Scan for the cell matching the given text and deliver its [x, y] coordinate at center. 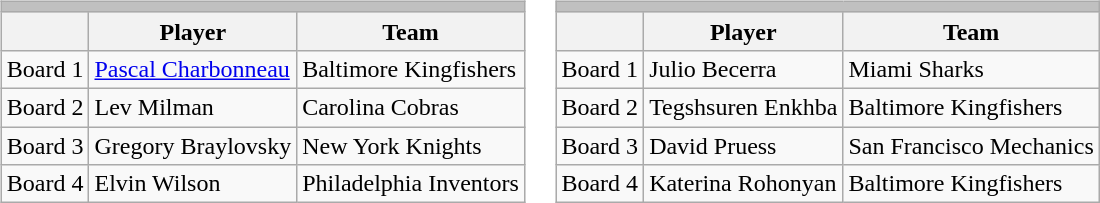
Elvin Wilson [193, 184]
Katerina Rohonyan [744, 184]
New York Knights [411, 145]
Lev Milman [193, 107]
Carolina Cobras [411, 107]
Julio Becerra [744, 69]
Tegshsuren Enkhba [744, 107]
Philadelphia Inventors [411, 184]
San Francisco Mechanics [971, 145]
Pascal Charbonneau [193, 69]
Gregory Braylovsky [193, 145]
David Pruess [744, 145]
Miami Sharks [971, 69]
